Extract the (x, y) coordinate from the center of the cell holding the provided text.  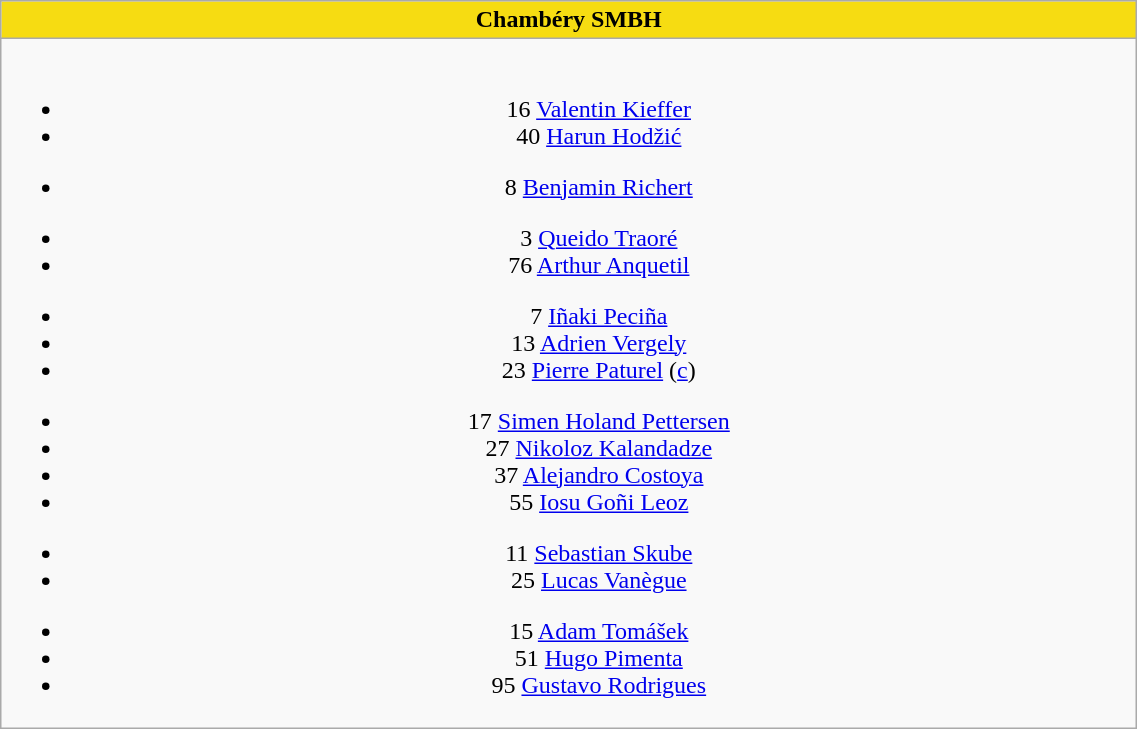
Chambéry SMBH (569, 20)
